Find where the given text appears and provide that cell's center as (X, Y) coordinate. 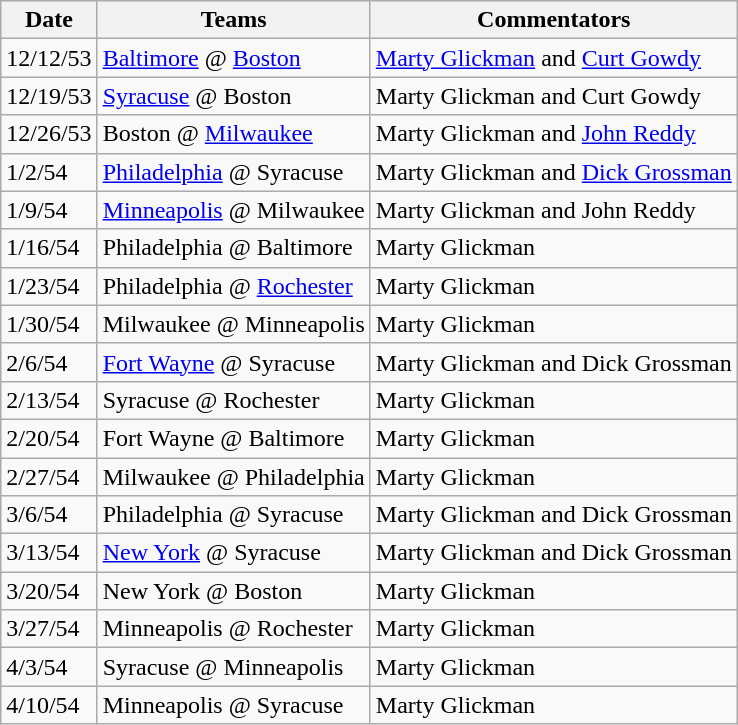
1/16/54 (49, 248)
Date (49, 20)
New York @ Boston (234, 591)
Syracuse @ Boston (234, 96)
Baltimore @ Boston (234, 58)
Milwaukee @ Minneapolis (234, 324)
2/27/54 (49, 477)
2/13/54 (49, 400)
Commentators (554, 20)
3/13/54 (49, 553)
Syracuse @ Minneapolis (234, 667)
4/3/54 (49, 667)
1/23/54 (49, 286)
12/12/53 (49, 58)
Fort Wayne @ Syracuse (234, 362)
3/27/54 (49, 629)
2/20/54 (49, 438)
Minneapolis @ Milwaukee (234, 210)
1/2/54 (49, 172)
Milwaukee @ Philadelphia (234, 477)
3/20/54 (49, 591)
4/10/54 (49, 705)
Philadelphia @ Baltimore (234, 248)
12/19/53 (49, 96)
1/9/54 (49, 210)
3/6/54 (49, 515)
Fort Wayne @ Baltimore (234, 438)
Syracuse @ Rochester (234, 400)
New York @ Syracuse (234, 553)
Teams (234, 20)
Minneapolis @ Rochester (234, 629)
1/30/54 (49, 324)
Boston @ Milwaukee (234, 134)
Minneapolis @ Syracuse (234, 705)
Philadelphia @ Rochester (234, 286)
2/6/54 (49, 362)
12/26/53 (49, 134)
